Return the [X, Y] coordinate for the center point of the cell that contains the specified text.  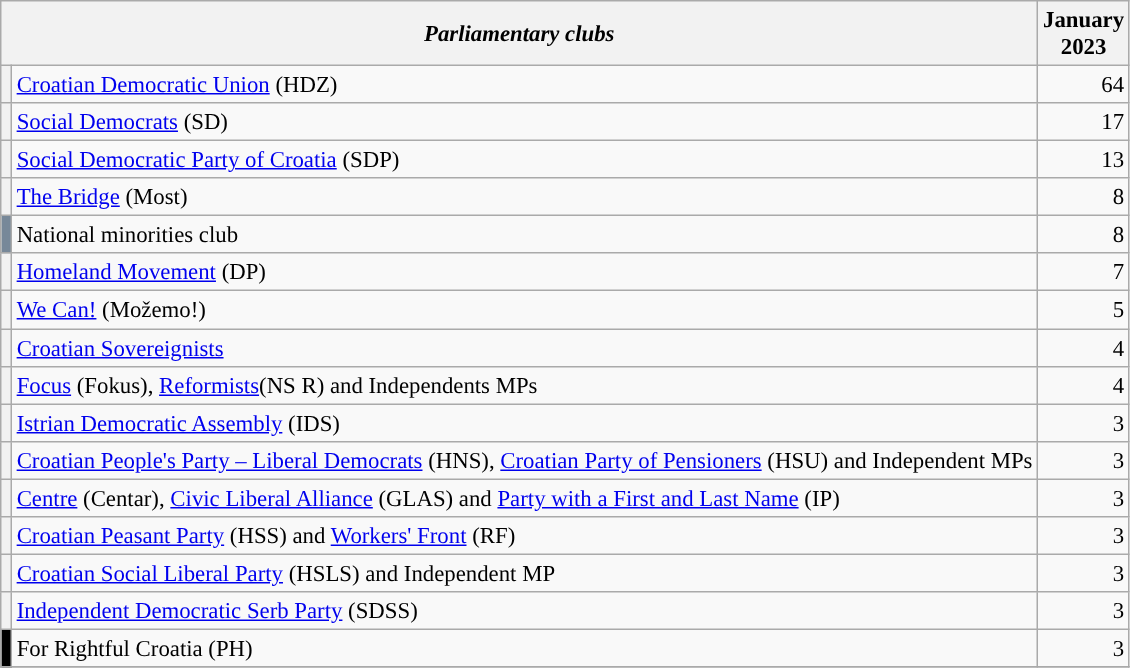
Croatian Sovereignists [524, 348]
Focus (Fokus), Reformists(NS R) and Independents MPs [524, 385]
13 [1084, 160]
We Can! (Možemo!) [524, 310]
7 [1084, 273]
January2023 [1084, 34]
5 [1084, 310]
Croatian Peasant Party (HSS) and Workers' Front (RF) [524, 536]
Croatian Social Liberal Party (HSLS) and Independent MP [524, 573]
Croatian Democratic Union (HDZ) [524, 85]
Social Democrats (SD) [524, 122]
Social Democratic Party of Croatia (SDP) [524, 160]
17 [1084, 122]
Croatian People's Party – Liberal Democrats (HNS), Croatian Party of Pensioners (HSU) and Independent MPs [524, 460]
Centre (Centar), Civic Liberal Alliance (GLAS) and Party with a First and Last Name (IP) [524, 498]
Independent Democratic Serb Party (SDSS) [524, 611]
Parliamentary clubs [520, 34]
For Rightful Croatia (PH) [524, 648]
National minorities club [524, 235]
Istrian Democratic Assembly (IDS) [524, 423]
Homeland Movement (DP) [524, 273]
The Bridge (Most) [524, 197]
64 [1084, 85]
